Search for the cell housing the specified text and yield its (x, y) center coordinate. 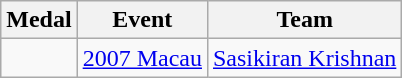
2007 Macau (142, 58)
Team (304, 20)
Sasikiran Krishnan (304, 58)
Medal (39, 20)
Event (142, 20)
